From the cell containing the given text, extract its center point as [X, Y] coordinate. 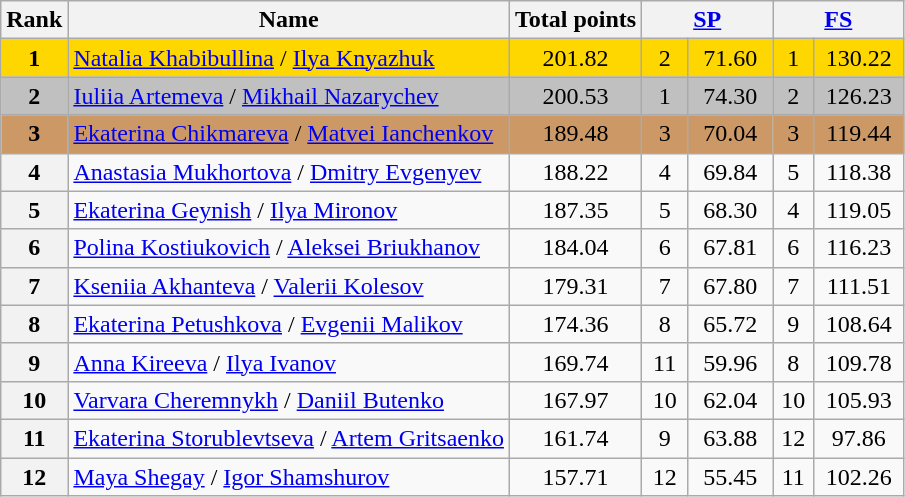
167.97 [575, 400]
119.05 [859, 210]
Ekaterina Geynish / Ilya Mironov [289, 210]
200.53 [575, 96]
116.23 [859, 248]
102.26 [859, 477]
119.44 [859, 134]
179.31 [575, 286]
Maya Shegay / Igor Shamshurov [289, 477]
118.38 [859, 172]
201.82 [575, 58]
126.23 [859, 96]
189.48 [575, 134]
169.74 [575, 362]
184.04 [575, 248]
Polina Kostiukovich / Aleksei Briukhanov [289, 248]
Ekaterina Chikmareva / Matvei Ianchenkov [289, 134]
188.22 [575, 172]
130.22 [859, 58]
187.35 [575, 210]
62.04 [730, 400]
68.30 [730, 210]
97.86 [859, 438]
69.84 [730, 172]
67.81 [730, 248]
65.72 [730, 324]
Ekaterina Storublevtseva / Artem Gritsaenko [289, 438]
Total points [575, 20]
Rank [34, 20]
174.36 [575, 324]
Anna Kireeva / Ilya Ivanov [289, 362]
63.88 [730, 438]
70.04 [730, 134]
FS [838, 20]
Natalia Khabibullina / Ilya Knyazhuk [289, 58]
108.64 [859, 324]
55.45 [730, 477]
111.51 [859, 286]
59.96 [730, 362]
Name [289, 20]
Iuliia Artemeva / Mikhail Nazarychev [289, 96]
67.80 [730, 286]
Anastasia Mukhortova / Dmitry Evgenyev [289, 172]
109.78 [859, 362]
Varvara Cheremnykh / Daniil Butenko [289, 400]
105.93 [859, 400]
157.71 [575, 477]
SP [708, 20]
71.60 [730, 58]
74.30 [730, 96]
161.74 [575, 438]
Ekaterina Petushkova / Evgenii Malikov [289, 324]
Kseniia Akhanteva / Valerii Kolesov [289, 286]
